Search for the cell housing the specified text and yield its [X, Y] center coordinate. 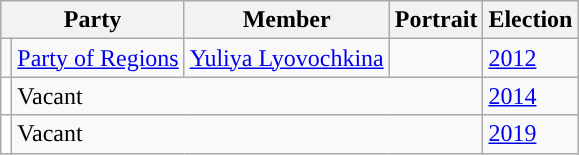
Election [530, 20]
Member [286, 20]
Portrait [436, 20]
Party [92, 20]
Party of Regions [98, 58]
2019 [530, 134]
Yuliya Lyovochkina [286, 58]
2012 [530, 58]
2014 [530, 96]
